For the text-containing cell, return its midpoint in [X, Y] coordinate format. 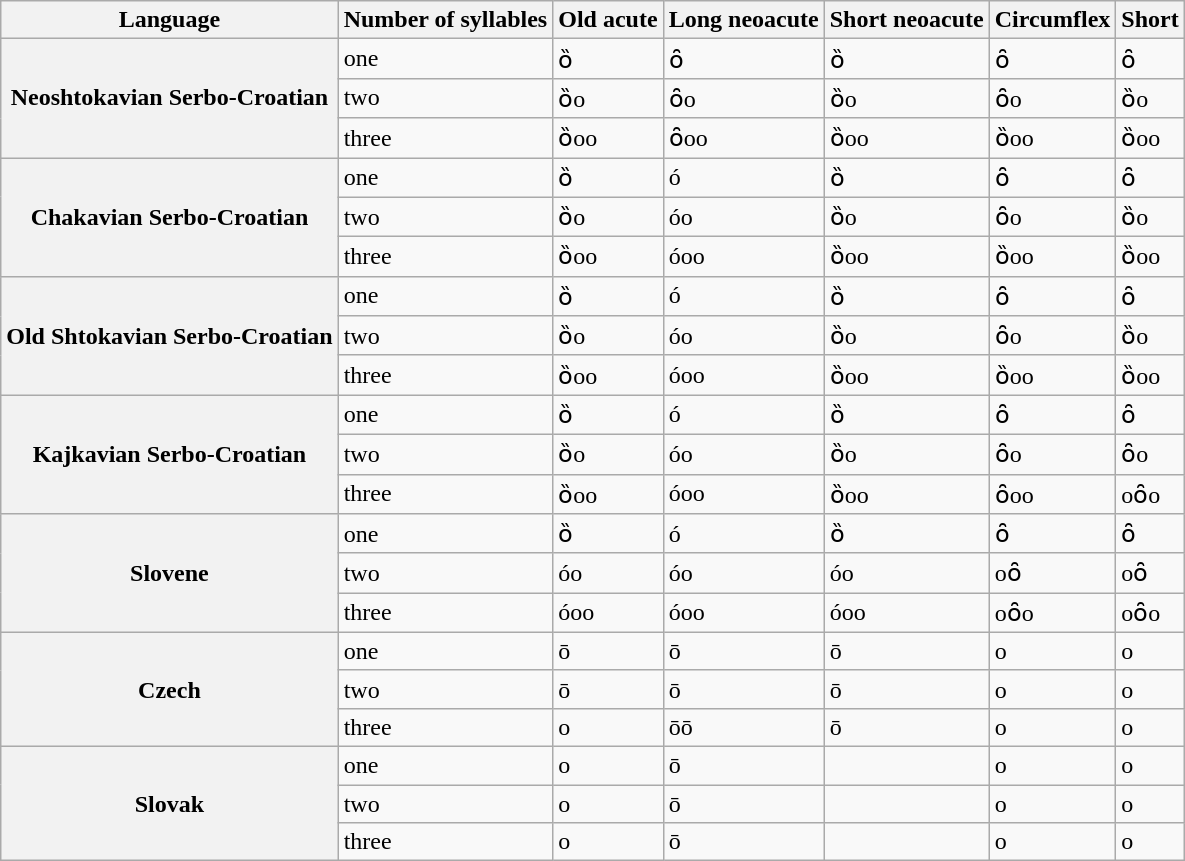
Number of syllables [446, 20]
Neoshtokavian Serbo-Croatian [170, 98]
Short [1150, 20]
Long neoacute [744, 20]
Old acute [608, 20]
Short neoacute [906, 20]
Slovene [170, 574]
Czech [170, 689]
Slovak [170, 803]
Circumflex [1052, 20]
Chakavian Serbo-Croatian [170, 218]
ōō [744, 727]
Language [170, 20]
Old Shtokavian Serbo-Croatian [170, 336]
Kajkavian Serbo-Croatian [170, 454]
